Scan for the cell matching the given text and deliver its (x, y) coordinate at center. 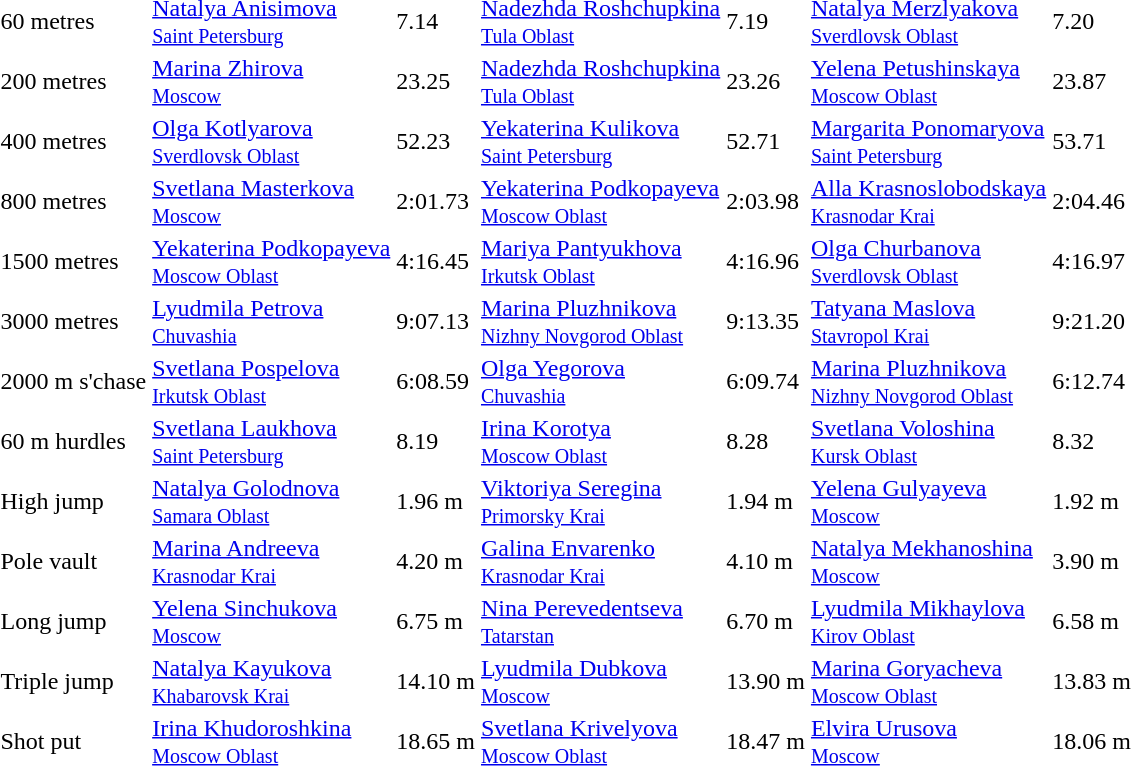
Olga KotlyarovaSverdlovsk Oblast (272, 142)
Natalya MekhanoshinaMoscow (928, 562)
14.10 m (436, 682)
6.70 m (766, 622)
Yelena GulyayevaMoscow (928, 502)
Marina ZhirovaMoscow (272, 82)
Yekaterina KulikovaSaint Petersburg (600, 142)
Natalya GolodnovaSamara Oblast (272, 502)
Natalya KayukovaKhabarovsk Krai (272, 682)
1.94 m (766, 502)
9:13.35 (766, 322)
4.10 m (766, 562)
Irina KorotyaMoscow Oblast (600, 442)
52.23 (436, 142)
Olga YegorovaChuvashia (600, 382)
2:03.98 (766, 202)
6:09.74 (766, 382)
Lyudmila MikhaylovaKirov Oblast (928, 622)
Yelena SinchukovaMoscow (272, 622)
Marina AndreevaKrasnodar Krai (272, 562)
4.20 m (436, 562)
Svetlana PospelovaIrkutsk Oblast (272, 382)
Margarita PonomaryovaSaint Petersburg (928, 142)
8.28 (766, 442)
Galina EnvarenkoKrasnodar Krai (600, 562)
Svetlana VoloshinaKursk Oblast (928, 442)
Lyudmila PetrovaChuvashia (272, 322)
Olga ChurbanovaSverdlovsk Oblast (928, 262)
Tatyana MaslovaStavropol Krai (928, 322)
6:08.59 (436, 382)
Alla KrasnoslobodskayaKrasnodar Krai (928, 202)
6.75 m (436, 622)
Nadezhda RoshchupkinaTula Oblast (600, 82)
Lyudmila DubkovaMoscow (600, 682)
Viktoriya SereginaPrimorsky Krai (600, 502)
23.25 (436, 82)
Yelena PetushinskayaMoscow Oblast (928, 82)
1.96 m (436, 502)
9:07.13 (436, 322)
13.90 m (766, 682)
Marina GoryachevaMoscow Oblast (928, 682)
2:01.73 (436, 202)
4:16.96 (766, 262)
Nina PerevedentsevaTatarstan (600, 622)
Svetlana LaukhovaSaint Petersburg (272, 442)
Svetlana MasterkovaMoscow (272, 202)
8.19 (436, 442)
4:16.45 (436, 262)
Mariya PantyukhovaIrkutsk Oblast (600, 262)
52.71 (766, 142)
23.26 (766, 82)
